Identify which cell holds the provided text, then report its [x, y] central coordinate. 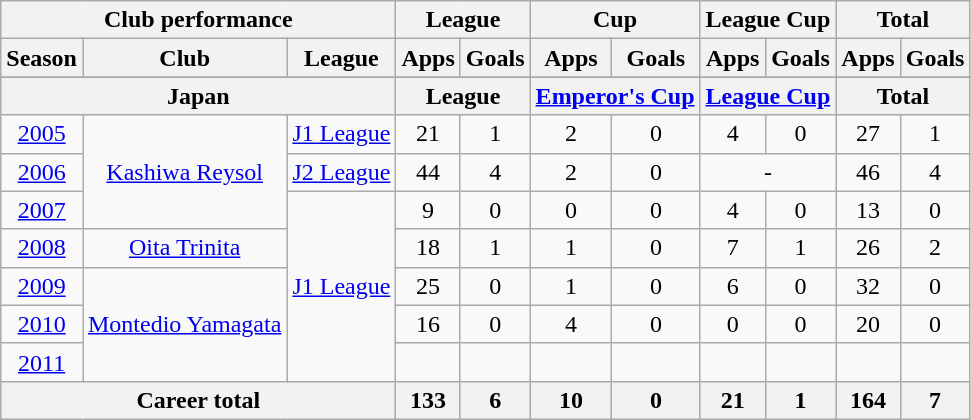
26 [868, 248]
18 [428, 248]
10 [571, 400]
Montedio Yamagata [184, 324]
2005 [42, 134]
133 [428, 400]
J2 League [342, 172]
2009 [42, 286]
2007 [42, 210]
Kashiwa Reysol [184, 172]
- [768, 172]
2010 [42, 324]
Oita Trinita [184, 248]
44 [428, 172]
Emperor's Cup [615, 96]
25 [428, 286]
20 [868, 324]
Cup [615, 20]
164 [868, 400]
Japan [198, 96]
16 [428, 324]
Club [184, 58]
9 [428, 210]
2011 [42, 362]
Career total [198, 400]
2008 [42, 248]
Club performance [198, 20]
27 [868, 134]
32 [868, 286]
Season [42, 58]
2006 [42, 172]
46 [868, 172]
13 [868, 210]
